Search for the cell housing the specified text and yield its [x, y] center coordinate. 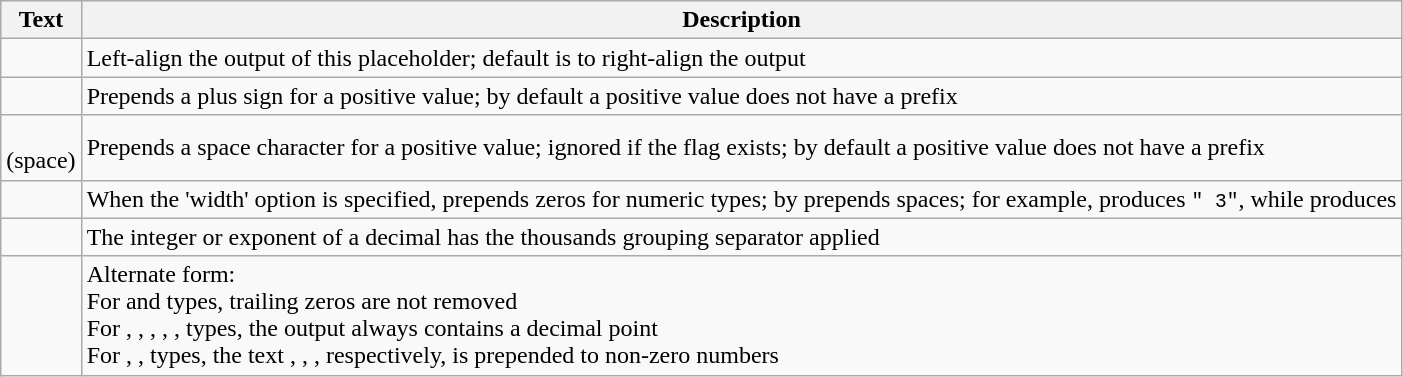
Left-align the output of this placeholder; default is to right-align the output [742, 58]
(space) [41, 148]
Prepends a space character for a positive value; ignored if the flag exists; by default a positive value does not have a prefix [742, 148]
Text [41, 20]
Description [742, 20]
The integer or exponent of a decimal has the thousands grouping separator applied [742, 237]
When the 'width' option is specified, prepends zeros for numeric types; by prepends spaces; for example, produces " 3", while produces [742, 199]
Prepends a plus sign for a positive value; by default a positive value does not have a prefix [742, 96]
